From the cell containing the given text, extract its center point as (X, Y) coordinate. 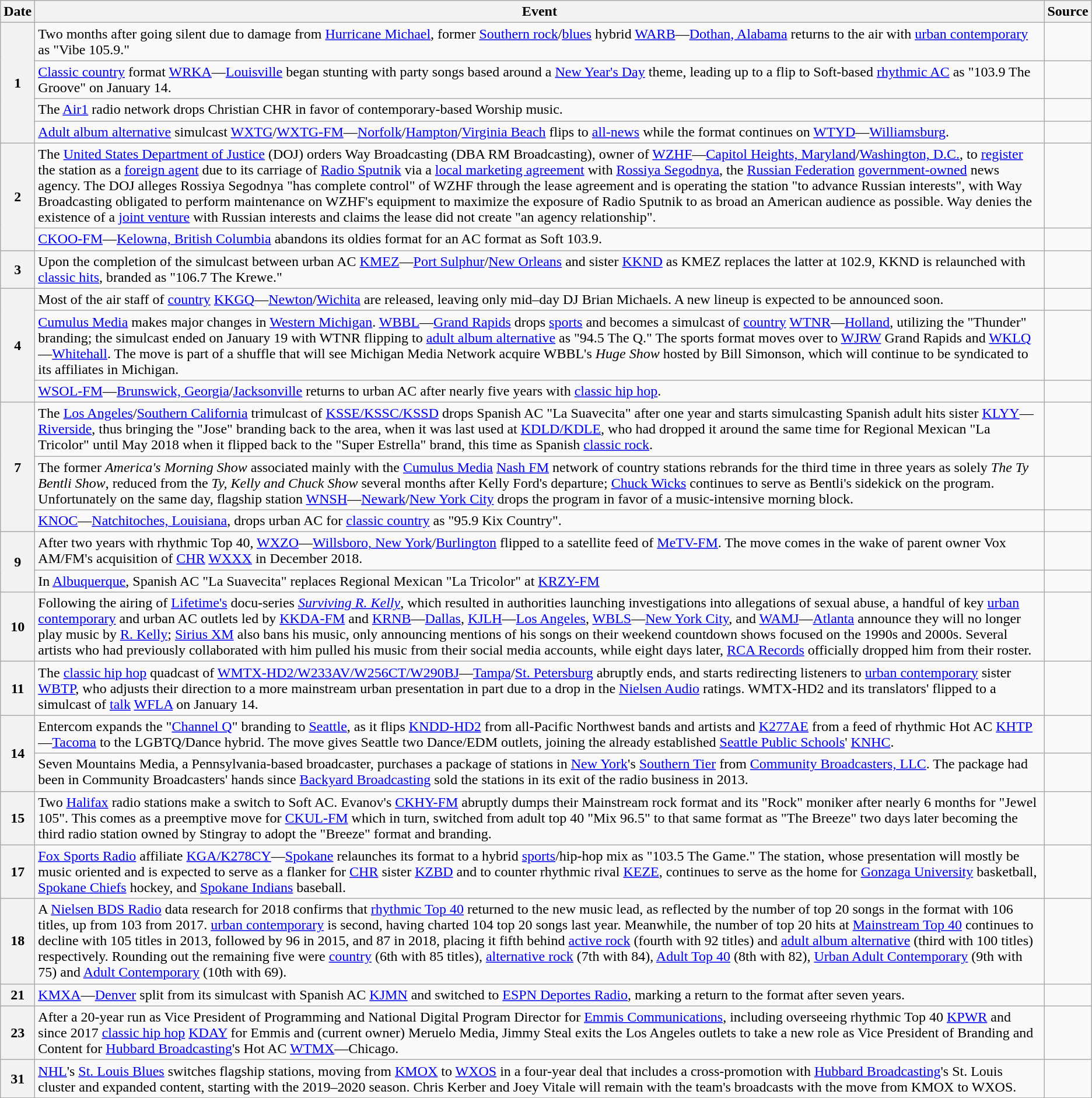
CKOO-FM—Kelowna, British Columbia abandons its oldies format for an AC format as Soft 103.9. (540, 239)
Event (540, 12)
21 (17, 995)
23 (17, 1033)
9 (17, 562)
In Albuquerque, Spanish AC "La Suavecita" replaces Regional Mexican "La Tricolor" at KRZY-FM (540, 581)
4 (17, 345)
Source (1067, 12)
7 (17, 467)
1 (17, 83)
17 (17, 872)
11 (17, 688)
KNOC—Natchitoches, Louisiana, drops urban AC for classic country as "95.9 Kix Country". (540, 521)
The Air1 radio network drops Christian CHR in favor of contemporary-based Worship music. (540, 110)
15 (17, 818)
14 (17, 753)
Adult album alternative simulcast WXTG/WXTG-FM—Norfolk/Hampton/Virginia Beach flips to all-news while the format continues on WTYD—Williamsburg. (540, 132)
10 (17, 627)
18 (17, 941)
3 (17, 270)
KMXA—Denver split from its simulcast with Spanish AC KJMN and switched to ESPN Deportes Radio, marking a return to the format after seven years. (540, 995)
2 (17, 197)
31 (17, 1078)
WSOL-FM—Brunswick, Georgia/Jacksonville returns to urban AC after nearly five years with classic hip hop. (540, 391)
Date (17, 12)
